Search for the cell housing the specified text and yield its [X, Y] center coordinate. 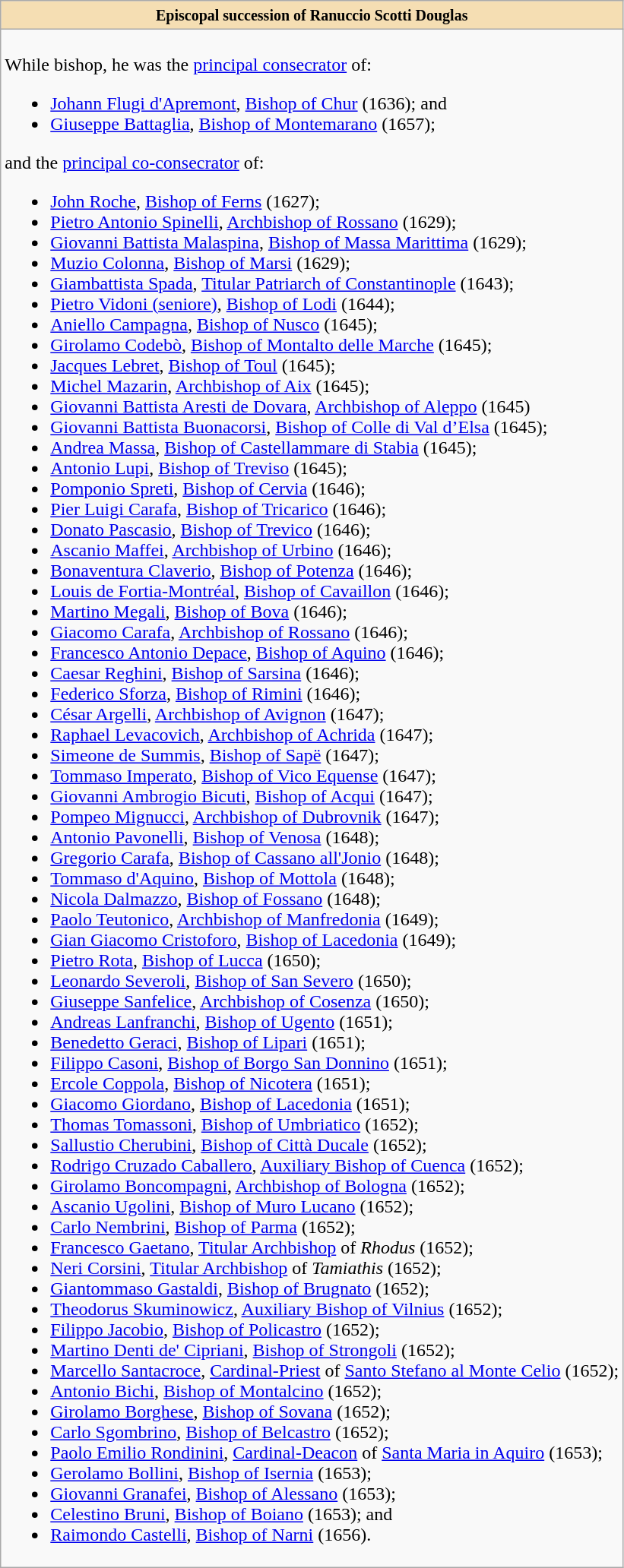
Episcopal succession of Ranuccio Scotti Douglas [312, 15]
